Determine the (x, y) coordinate at the center of the cell enclosing the given text.  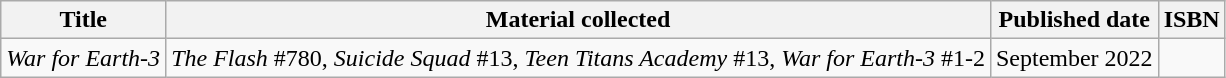
War for Earth-3 (84, 58)
Title (84, 20)
September 2022 (1074, 58)
Published date (1074, 20)
The Flash #780, Suicide Squad #13, Teen Titans Academy #13, War for Earth-3 #1-2 (578, 58)
Material collected (578, 20)
ISBN (1192, 20)
